Find where the given text appears and provide that cell's center as (x, y) coordinate. 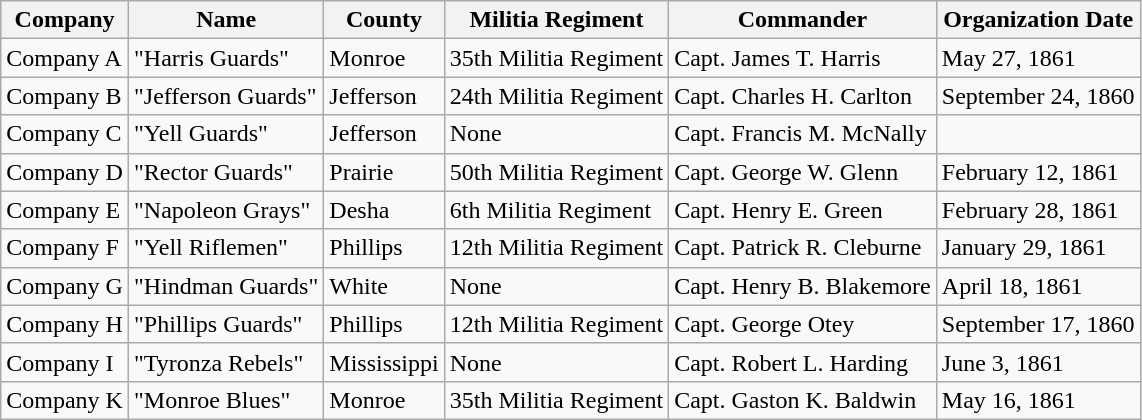
Company E (65, 210)
May 16, 1861 (1038, 400)
Capt. Robert L. Harding (803, 362)
Capt. Henry E. Green (803, 210)
Capt. Charles H. Carlton (803, 96)
May 27, 1861 (1038, 58)
"Harris Guards" (226, 58)
Company K (65, 400)
Company D (65, 172)
Company A (65, 58)
April 18, 1861 (1038, 286)
"Tyronza Rebels" (226, 362)
February 28, 1861 (1038, 210)
"Yell Guards" (226, 134)
Capt. Francis M. McNally (803, 134)
24th Militia Regiment (556, 96)
Capt. Henry B. Blakemore (803, 286)
Capt. James T. Harris (803, 58)
County (384, 20)
Militia Regiment (556, 20)
"Phillips Guards" (226, 324)
Company H (65, 324)
Mississippi (384, 362)
Capt. Gaston K. Baldwin (803, 400)
50th Militia Regiment (556, 172)
"Rector Guards" (226, 172)
Capt. George Otey (803, 324)
June 3, 1861 (1038, 362)
6th Militia Regiment (556, 210)
Commander (803, 20)
"Hindman Guards" (226, 286)
Company I (65, 362)
Name (226, 20)
White (384, 286)
February 12, 1861 (1038, 172)
Desha (384, 210)
Capt. George W. Glenn (803, 172)
Company B (65, 96)
Capt. Patrick R. Cleburne (803, 248)
"Monroe Blues" (226, 400)
Prairie (384, 172)
January 29, 1861 (1038, 248)
"Napoleon Grays" (226, 210)
Organization Date (1038, 20)
Company C (65, 134)
September 24, 1860 (1038, 96)
Company F (65, 248)
Company (65, 20)
"Yell Riflemen" (226, 248)
Company G (65, 286)
September 17, 1860 (1038, 324)
"Jefferson Guards" (226, 96)
